Determine the (x, y) coordinate at the center of the cell enclosing the given text.  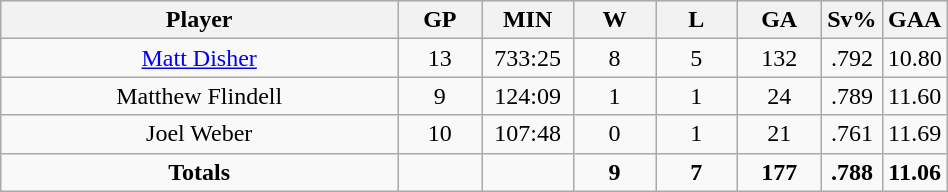
.761 (852, 134)
GA (780, 20)
11.06 (914, 172)
11.60 (914, 96)
7 (696, 172)
Joel Weber (200, 134)
GAA (914, 20)
8 (614, 58)
124:09 (528, 96)
21 (780, 134)
13 (440, 58)
0 (614, 134)
Matt Disher (200, 58)
MIN (528, 20)
GP (440, 20)
.789 (852, 96)
5 (696, 58)
Player (200, 20)
11.69 (914, 134)
177 (780, 172)
W (614, 20)
.792 (852, 58)
24 (780, 96)
Matthew Flindell (200, 96)
733:25 (528, 58)
107:48 (528, 134)
L (696, 20)
Totals (200, 172)
10 (440, 134)
132 (780, 58)
.788 (852, 172)
10.80 (914, 58)
Sv% (852, 20)
